Identify which cell holds the provided text, then report its (x, y) central coordinate. 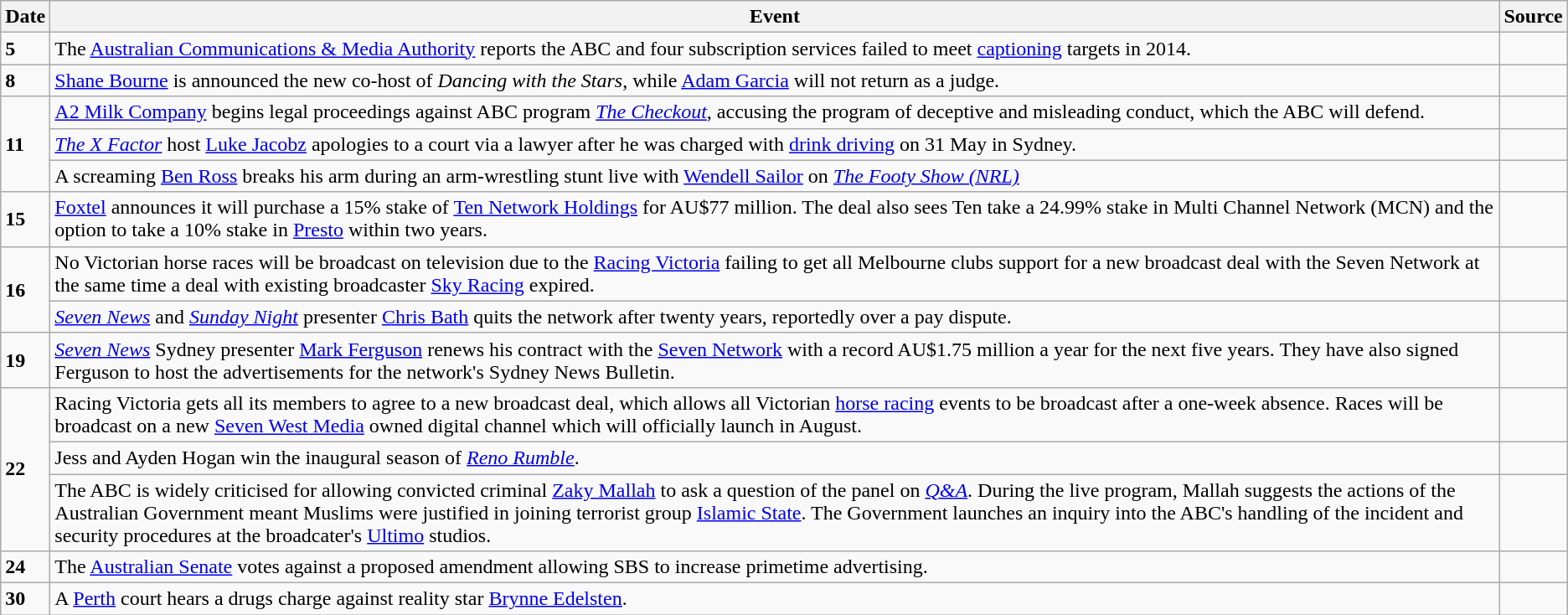
Seven News and Sunday Night presenter Chris Bath quits the network after twenty years, reportedly over a pay dispute. (775, 317)
11 (25, 144)
The Australian Senate votes against a proposed amendment allowing SBS to increase primetime advertising. (775, 567)
The Australian Communications & Media Authority reports the ABC and four subscription services failed to meet captioning targets in 2014. (775, 49)
Date (25, 17)
5 (25, 49)
19 (25, 360)
Source (1533, 17)
15 (25, 220)
22 (25, 469)
A Perth court hears a drugs charge against reality star Brynne Edelsten. (775, 599)
A screaming Ben Ross breaks his arm during an arm-wrestling stunt live with Wendell Sailor on The Footy Show (NRL) (775, 176)
8 (25, 80)
24 (25, 567)
30 (25, 599)
Shane Bourne is announced the new co-host of Dancing with the Stars, while Adam Garcia will not return as a judge. (775, 80)
16 (25, 290)
Event (775, 17)
The X Factor host Luke Jacobz apologies to a court via a lawyer after he was charged with drink driving on 31 May in Sydney. (775, 144)
Jess and Ayden Hogan win the inaugural season of Reno Rumble. (775, 457)
